Extract the (X, Y) coordinate from the center of the cell holding the provided text.  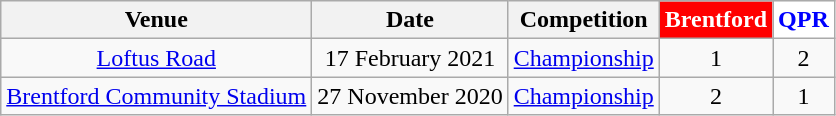
Loftus Road (156, 58)
Date (410, 20)
Brentford (716, 20)
17 February 2021 (410, 58)
27 November 2020 (410, 96)
Venue (156, 20)
Competition (584, 20)
Brentford Community Stadium (156, 96)
QPR (804, 20)
